Return the [x, y] coordinate for the center point of the cell that contains the specified text.  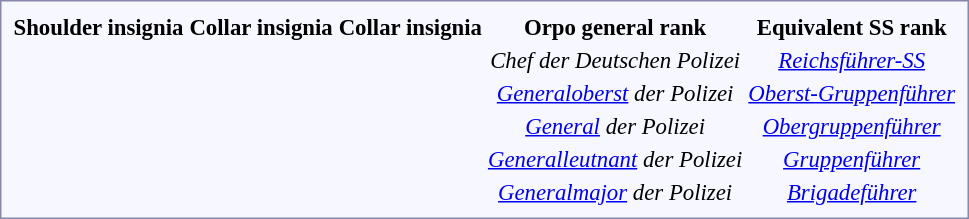
General der Polizei [614, 126]
Gruppenführer [852, 159]
Generalmajor der Polizei [614, 192]
Generalleutnant der Polizei [614, 159]
Equivalent SS rank [852, 27]
Chef der Deutschen Polizei [614, 60]
Oberst-Gruppenführer [852, 93]
Brigadeführer [852, 192]
Obergruppenführer [852, 126]
Orpo general rank [614, 27]
Shoulder insignia [98, 27]
Generaloberst der Polizei [614, 93]
Reichsführer-SS [852, 60]
